Return the (X, Y) coordinate for the center point of the cell that contains the specified text.  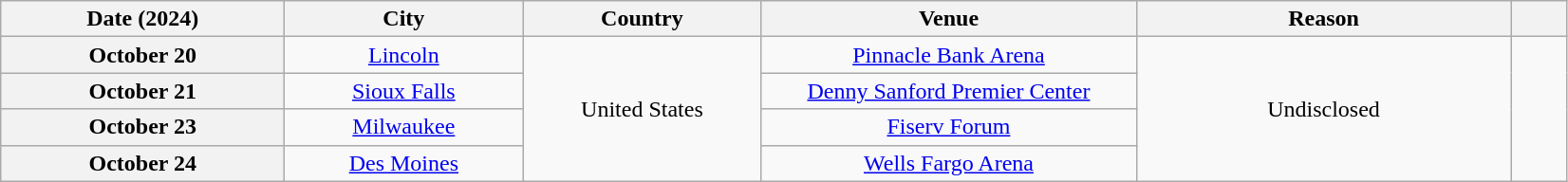
Reason (1323, 19)
Denny Sanford Premier Center (949, 91)
Milwaukee (404, 127)
Wells Fargo Arena (949, 163)
Lincoln (404, 55)
Sioux Falls (404, 91)
October 24 (142, 163)
United States (642, 109)
Fiserv Forum (949, 127)
October 21 (142, 91)
Pinnacle Bank Arena (949, 55)
Venue (949, 19)
Des Moines (404, 163)
City (404, 19)
Undisclosed (1323, 109)
Country (642, 19)
Date (2024) (142, 19)
October 23 (142, 127)
October 20 (142, 55)
